For the text-containing cell, return its midpoint in [x, y] coordinate format. 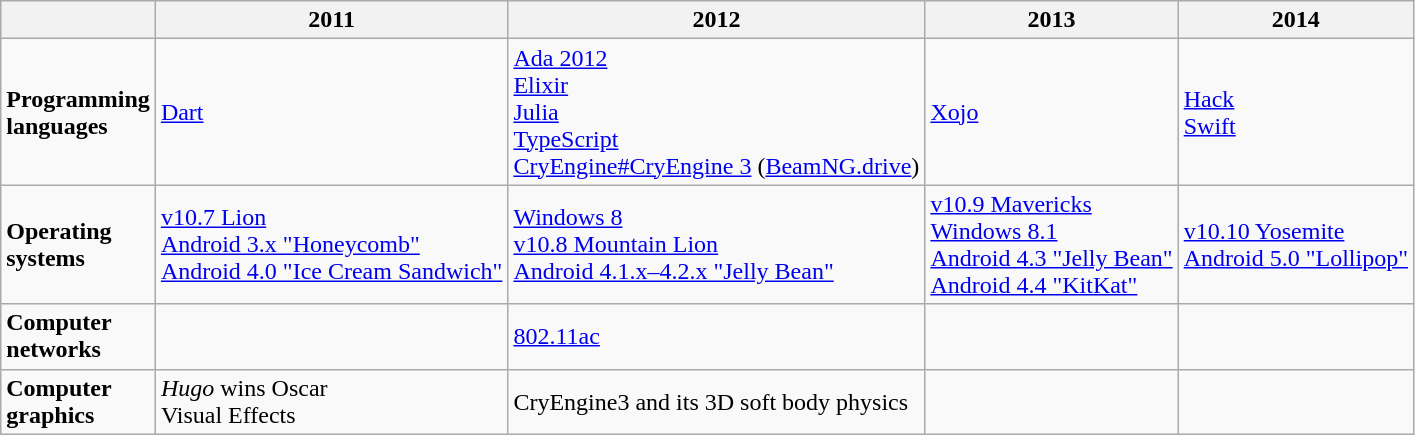
2012 [716, 20]
Operatingsystems [78, 244]
Xojo [1052, 112]
Computergraphics [78, 402]
Hugo wins OscarVisual Effects [332, 402]
802.11ac [716, 336]
CryEngine3 and its 3D soft body physics [716, 402]
2013 [1052, 20]
2011 [332, 20]
Computernetworks [78, 336]
Windows 8 v10.8 Mountain Lion Android 4.1.x–4.2.x "Jelly Bean" [716, 244]
v10.9 Mavericks Windows 8.1 Android 4.3 "Jelly Bean" Android 4.4 "KitKat" [1052, 244]
v10.7 Lion Android 3.x "Honeycomb" Android 4.0 "Ice Cream Sandwich" [332, 244]
HackSwift [1296, 112]
Programminglanguages [78, 112]
Dart [332, 112]
2014 [1296, 20]
v10.10 Yosemite Android 5.0 "Lollipop" [1296, 244]
Ada 2012ElixirJuliaTypeScriptCryEngine#CryEngine 3 (BeamNG.drive) [716, 112]
